Capture the cell that displays the provided text and extract its (x, y) central coordinate. 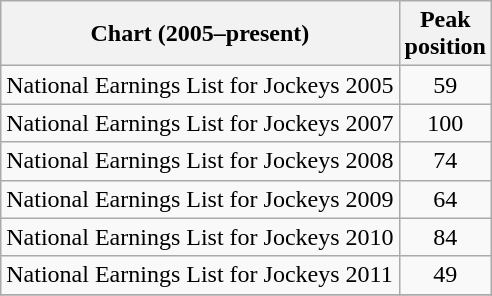
National Earnings List for Jockeys 2009 (200, 199)
National Earnings List for Jockeys 2007 (200, 123)
74 (445, 161)
100 (445, 123)
Chart (2005–present) (200, 34)
Peakposition (445, 34)
64 (445, 199)
National Earnings List for Jockeys 2010 (200, 237)
National Earnings List for Jockeys 2005 (200, 85)
59 (445, 85)
National Earnings List for Jockeys 2011 (200, 275)
84 (445, 237)
49 (445, 275)
National Earnings List for Jockeys 2008 (200, 161)
